Determine the (x, y) coordinate at the center of the cell enclosing the given text.  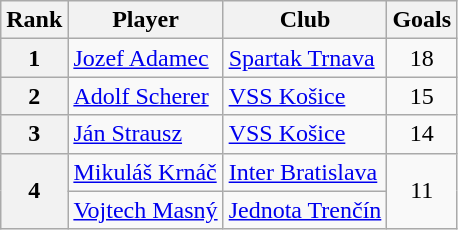
Vojtech Masný (146, 210)
Jozef Adamec (146, 58)
Spartak Trnava (305, 58)
14 (422, 134)
Inter Bratislava (305, 172)
2 (34, 96)
Goals (422, 20)
3 (34, 134)
15 (422, 96)
Jednota Trenčín (305, 210)
Rank (34, 20)
Ján Strausz (146, 134)
Mikuláš Krnáč (146, 172)
Adolf Scherer (146, 96)
11 (422, 191)
Player (146, 20)
1 (34, 58)
4 (34, 191)
Club (305, 20)
18 (422, 58)
